Return the (X, Y) coordinate for the center point of the cell that contains the specified text.  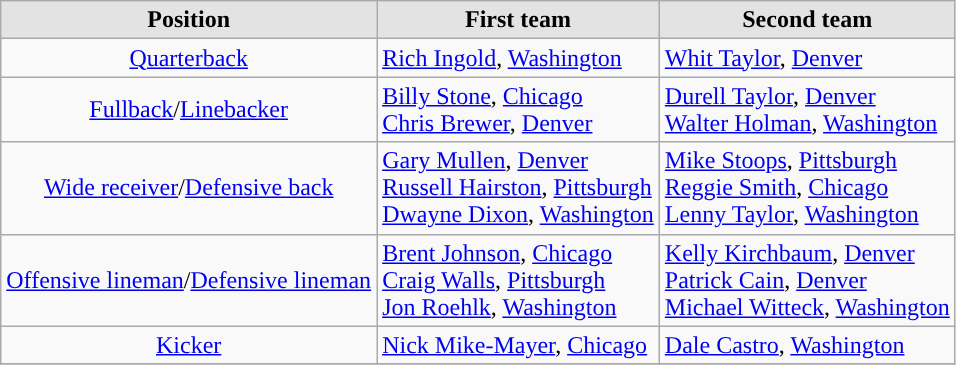
Position (189, 20)
Quarterback (189, 58)
Wide receiver/Defensive back (189, 188)
Gary Mullen, DenverRussell Hairston, PittsburghDwayne Dixon, Washington (518, 188)
Durell Taylor, DenverWalter Holman, Washington (807, 110)
Whit Taylor, Denver (807, 58)
Brent Johnson, ChicagoCraig Walls, PittsburghJon Roehlk, Washington (518, 280)
Offensive lineman/Defensive lineman (189, 280)
Kicker (189, 345)
Rich Ingold, Washington (518, 58)
Nick Mike-Mayer, Chicago (518, 345)
First team (518, 20)
Second team (807, 20)
Mike Stoops, PittsburghReggie Smith, ChicagoLenny Taylor, Washington (807, 188)
Kelly Kirchbaum, DenverPatrick Cain, DenverMichael Witteck, Washington (807, 280)
Dale Castro, Washington (807, 345)
Billy Stone, ChicagoChris Brewer, Denver (518, 110)
Fullback/Linebacker (189, 110)
